Detect which cell encompasses the target text, then output its (X, Y) center coordinate. 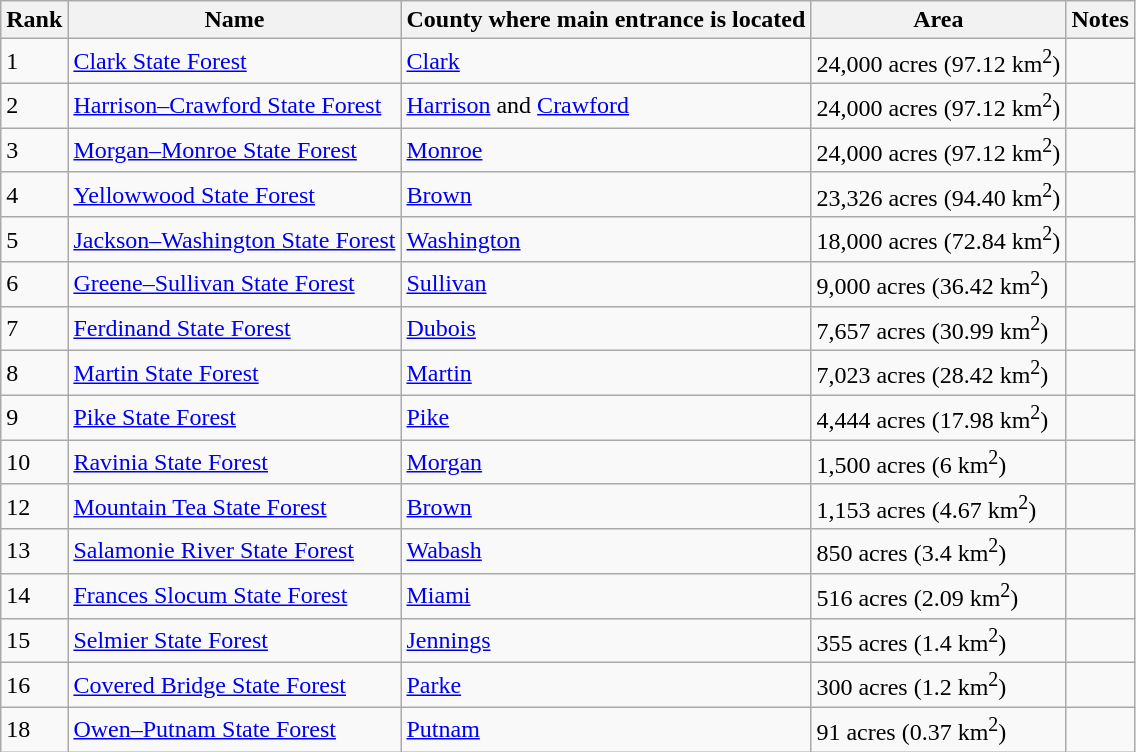
Ravinia State Forest (234, 462)
Harrison–Crawford State Forest (234, 106)
Frances Slocum State Forest (234, 596)
516 acres (2.09 km2) (938, 596)
Washington (606, 240)
16 (34, 686)
Sullivan (606, 284)
1 (34, 62)
9,000 acres (36.42 km2) (938, 284)
Yellowwood State Forest (234, 194)
Pike State Forest (234, 418)
14 (34, 596)
Clark (606, 62)
23,326 acres (94.40 km2) (938, 194)
1,153 acres (4.67 km2) (938, 506)
County where main entrance is located (606, 20)
Notes (1100, 20)
Jackson–Washington State Forest (234, 240)
Rank (34, 20)
Parke (606, 686)
355 acres (1.4 km2) (938, 640)
Jennings (606, 640)
Wabash (606, 552)
9 (34, 418)
Ferdinand State Forest (234, 328)
8 (34, 374)
7,023 acres (28.42 km2) (938, 374)
Dubois (606, 328)
Monroe (606, 150)
Clark State Forest (234, 62)
18 (34, 730)
Harrison and Crawford (606, 106)
Morgan (606, 462)
7,657 acres (30.99 km2) (938, 328)
13 (34, 552)
Pike (606, 418)
Owen–Putnam State Forest (234, 730)
4 (34, 194)
Name (234, 20)
Miami (606, 596)
Salamonie River State Forest (234, 552)
7 (34, 328)
850 acres (3.4 km2) (938, 552)
4,444 acres (17.98 km2) (938, 418)
10 (34, 462)
91 acres (0.37 km2) (938, 730)
Greene–Sullivan State Forest (234, 284)
Mountain Tea State Forest (234, 506)
Selmier State Forest (234, 640)
Martin State Forest (234, 374)
300 acres (1.2 km2) (938, 686)
12 (34, 506)
5 (34, 240)
15 (34, 640)
Covered Bridge State Forest (234, 686)
Putnam (606, 730)
Area (938, 20)
2 (34, 106)
Morgan–Monroe State Forest (234, 150)
3 (34, 150)
6 (34, 284)
1,500 acres (6 km2) (938, 462)
Martin (606, 374)
18,000 acres (72.84 km2) (938, 240)
